Capture the cell that displays the provided text and extract its (X, Y) central coordinate. 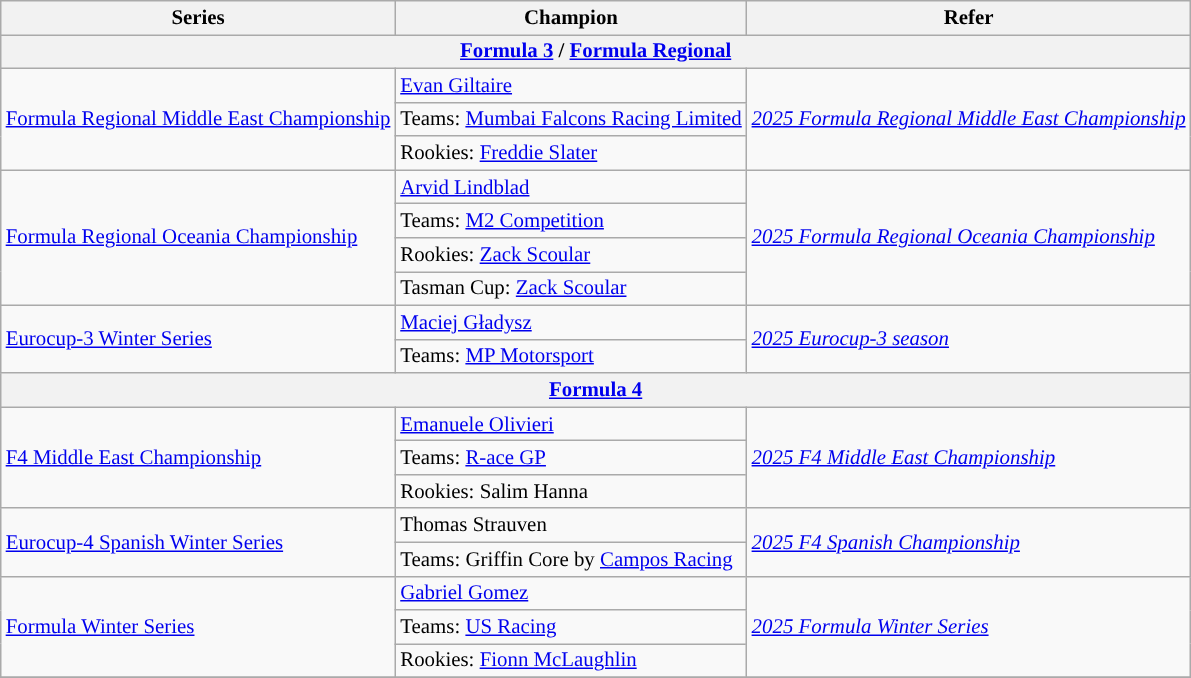
Series (198, 18)
Eurocup-4 Spanish Winter Series (198, 542)
Evan Giltaire (570, 85)
Rookies: Salim Hanna (570, 491)
2025 Formula Regional Oceania Championship (969, 238)
Teams: MP Motorsport (570, 356)
Arvid Lindblad (570, 187)
Teams: US Racing (570, 627)
Teams: M2 Competition (570, 221)
Formula Winter Series (198, 627)
F4 Middle East Championship (198, 458)
2025 F4 Middle East Championship (969, 458)
Maciej Gładysz (570, 322)
Teams: Mumbai Falcons Racing Limited (570, 119)
2025 Formula Winter Series (969, 627)
Refer (969, 18)
Teams: R-ace GP (570, 458)
Eurocup-3 Winter Series (198, 339)
Formula 3 / Formula Regional (596, 51)
Formula 4 (596, 390)
Teams: Griffin Core by Campos Racing (570, 559)
Formula Regional Middle East Championship (198, 119)
2025 F4 Spanish Championship (969, 542)
Tasman Cup: Zack Scoular (570, 288)
Rookies: Fionn McLaughlin (570, 661)
Thomas Strauven (570, 525)
Gabriel Gomez (570, 593)
2025 Formula Regional Middle East Championship (969, 119)
2025 Eurocup-3 season (969, 339)
Emanuele Olivieri (570, 424)
Rookies: Freddie Slater (570, 153)
Rookies: Zack Scoular (570, 255)
Formula Regional Oceania Championship (198, 238)
Champion (570, 18)
